Pinpoint the cell where the given text exists, returning its [X, Y] midpoint coordinate. 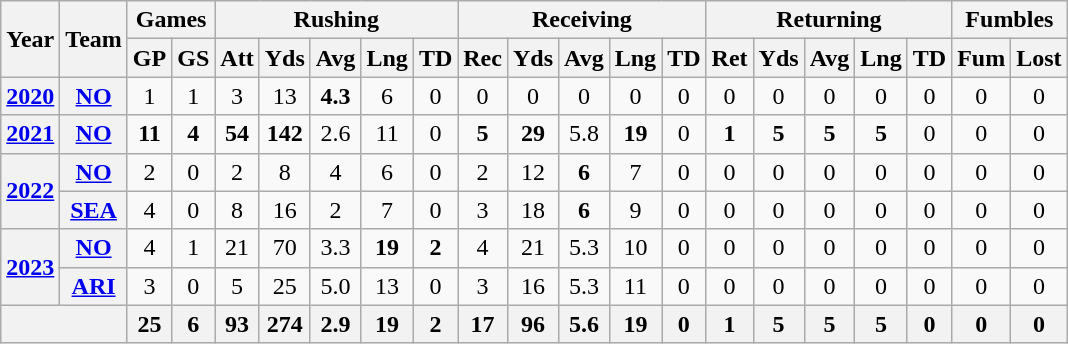
ARI [94, 286]
5.6 [584, 324]
Rushing [336, 20]
142 [284, 134]
Fum [982, 58]
Team [94, 39]
5.8 [584, 134]
2021 [30, 134]
4.3 [336, 96]
70 [284, 248]
17 [483, 324]
5.0 [336, 286]
274 [284, 324]
Receiving [582, 20]
2020 [30, 96]
Games [170, 20]
10 [635, 248]
2022 [30, 191]
12 [532, 172]
Year [30, 39]
9 [635, 210]
GP [149, 58]
96 [532, 324]
Lost [1039, 58]
2023 [30, 267]
2.6 [336, 134]
Ret [730, 58]
54 [237, 134]
Att [237, 58]
Rec [483, 58]
Returning [829, 20]
3.3 [336, 248]
SEA [94, 210]
18 [532, 210]
29 [532, 134]
93 [237, 324]
GS [194, 58]
2.9 [336, 324]
Fumbles [1010, 20]
